Search for the cell housing the specified text and yield its (X, Y) center coordinate. 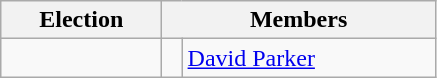
Members (299, 20)
Election (82, 20)
David Parker (308, 58)
